Return (X, Y) of the center of cell containing provided text 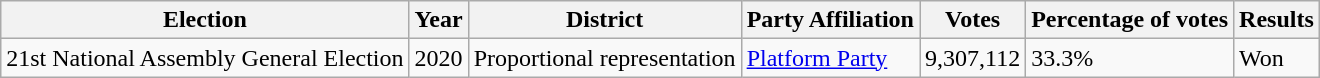
Proportional representation (604, 58)
Votes (973, 20)
Year (438, 20)
Results (1277, 20)
Party Affiliation (830, 20)
9,307,112 (973, 58)
Won (1277, 58)
Percentage of votes (1130, 20)
Platform Party (830, 58)
Election (205, 20)
District (604, 20)
2020 (438, 58)
33.3% (1130, 58)
21st National Assembly General Election (205, 58)
